From the cell containing the given text, extract its center point as (x, y) coordinate. 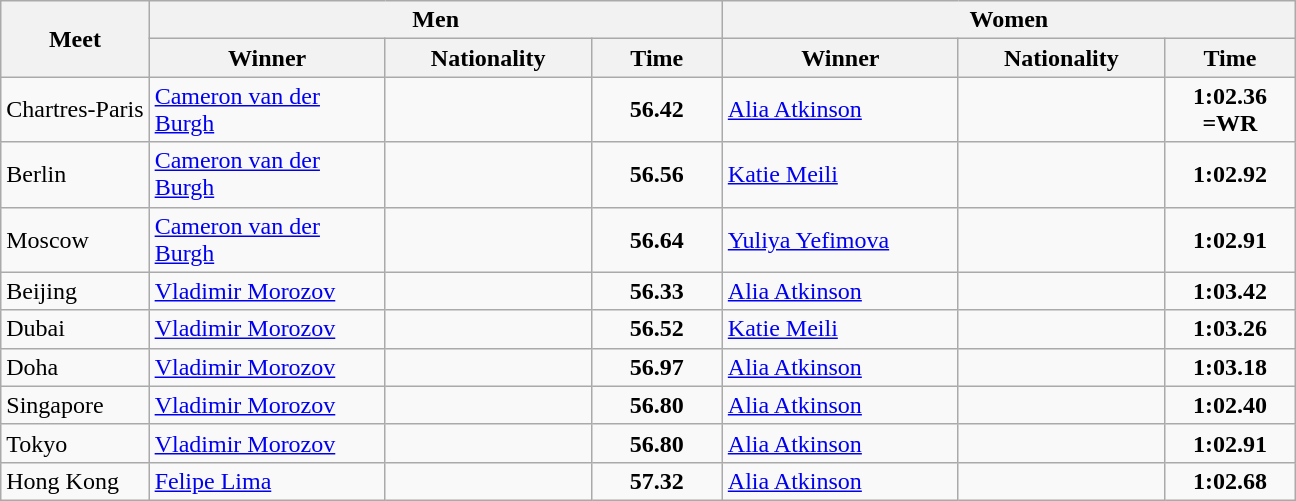
56.64 (656, 240)
1:03.26 (1230, 329)
Dubai (75, 329)
Women (1008, 20)
56.42 (656, 110)
1:02.40 (1230, 405)
1:02.36 =WR (1230, 110)
Felipe Lima (267, 481)
56.52 (656, 329)
Meet (75, 39)
1:03.18 (1230, 367)
Men (436, 20)
1:02.92 (1230, 174)
Tokyo (75, 443)
56.33 (656, 291)
1:03.42 (1230, 291)
Singapore (75, 405)
Beijing (75, 291)
56.56 (656, 174)
57.32 (656, 481)
1:02.68 (1230, 481)
Hong Kong (75, 481)
56.97 (656, 367)
Berlin (75, 174)
Moscow (75, 240)
Doha (75, 367)
Chartres-Paris (75, 110)
Yuliya Yefimova (840, 240)
